Pinpoint the cell where the given text exists, returning its [X, Y] midpoint coordinate. 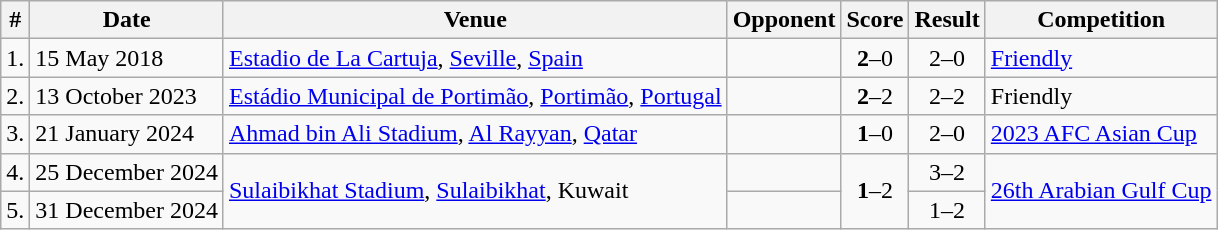
2. [16, 96]
5. [16, 210]
3. [16, 134]
Venue [475, 20]
3–2 [947, 172]
Sulaibikhat Stadium, Sulaibikhat, Kuwait [475, 191]
Result [947, 20]
Estadio de La Cartuja, Seville, Spain [475, 58]
1–0 [875, 134]
Competition [1101, 20]
21 January 2024 [127, 134]
4. [16, 172]
13 October 2023 [127, 96]
# [16, 20]
1. [16, 58]
31 December 2024 [127, 210]
15 May 2018 [127, 58]
Ahmad bin Ali Stadium, Al Rayyan, Qatar [475, 134]
Date [127, 20]
Score [875, 20]
2023 AFC Asian Cup [1101, 134]
25 December 2024 [127, 172]
26th Arabian Gulf Cup [1101, 191]
Opponent [784, 20]
Estádio Municipal de Portimão, Portimão, Portugal [475, 96]
